Output the (x, y) coordinate of the center of the cell containing the given text.  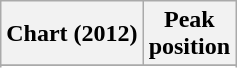
Peakposition (189, 34)
Chart (2012) (72, 34)
